Pinpoint the cell where the given text exists, returning its (X, Y) midpoint coordinate. 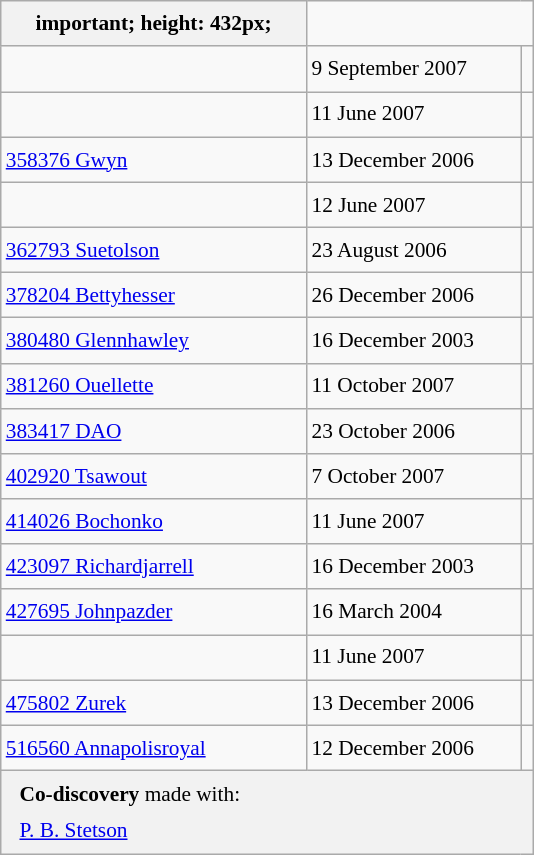
358376 Gwyn (154, 160)
402920 Tsawout (154, 476)
7 October 2007 (413, 476)
380480 Glennhawley (154, 340)
12 December 2006 (413, 748)
362793 Suetolson (154, 250)
26 December 2006 (413, 296)
16 March 2004 (413, 612)
381260 Ouellette (154, 386)
23 October 2006 (413, 430)
important; height: 432px; (154, 24)
423097 Richardjarrell (154, 566)
11 October 2007 (413, 386)
12 June 2007 (413, 204)
414026 Bochonko (154, 522)
378204 Bettyhesser (154, 296)
427695 Johnpazder (154, 612)
23 August 2006 (413, 250)
516560 Annapolisroyal (154, 748)
383417 DAO (154, 430)
9 September 2007 (413, 68)
475802 Zurek (154, 702)
Co-discovery made with: P. B. Stetson (267, 812)
